Scan for the cell matching the given text and deliver its (X, Y) coordinate at center. 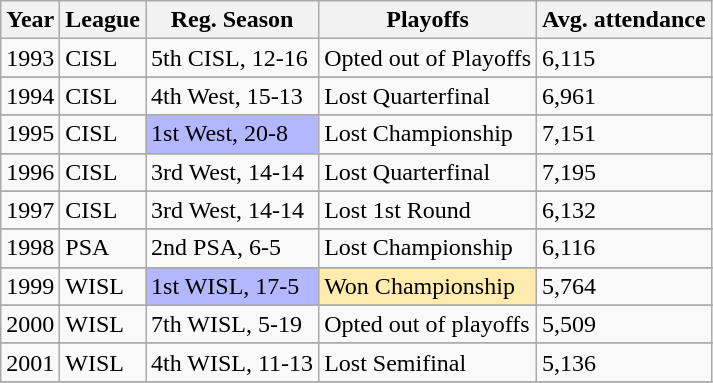
2001 (30, 362)
4th West, 15-13 (232, 96)
Year (30, 20)
6,116 (624, 248)
4th WISL, 11-13 (232, 362)
Avg. attendance (624, 20)
1994 (30, 96)
1998 (30, 248)
5,764 (624, 286)
7th WISL, 5-19 (232, 324)
6,132 (624, 210)
1996 (30, 172)
2000 (30, 324)
7,195 (624, 172)
1st WISL, 17-5 (232, 286)
Reg. Season (232, 20)
Opted out of Playoffs (428, 58)
1995 (30, 134)
2nd PSA, 6-5 (232, 248)
1997 (30, 210)
1999 (30, 286)
Opted out of playoffs (428, 324)
Lost Semifinal (428, 362)
6,961 (624, 96)
6,115 (624, 58)
League (103, 20)
1993 (30, 58)
7,151 (624, 134)
Won Championship (428, 286)
PSA (103, 248)
5,136 (624, 362)
Playoffs (428, 20)
1st West, 20-8 (232, 134)
5th CISL, 12-16 (232, 58)
Lost 1st Round (428, 210)
5,509 (624, 324)
